Extract the [x, y] coordinate from the center of the cell holding the provided text.  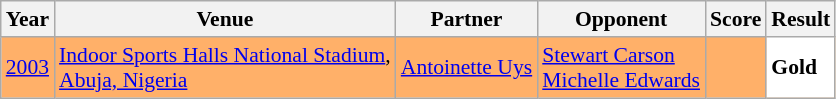
2003 [28, 68]
Result [800, 19]
Opponent [621, 19]
Indoor Sports Halls National Stadium,Abuja, Nigeria [225, 68]
Antoinette Uys [466, 68]
Score [736, 19]
Venue [225, 19]
Stewart Carson Michelle Edwards [621, 68]
Partner [466, 19]
Year [28, 19]
Gold [800, 68]
